Capture the cell that displays the provided text and extract its (x, y) central coordinate. 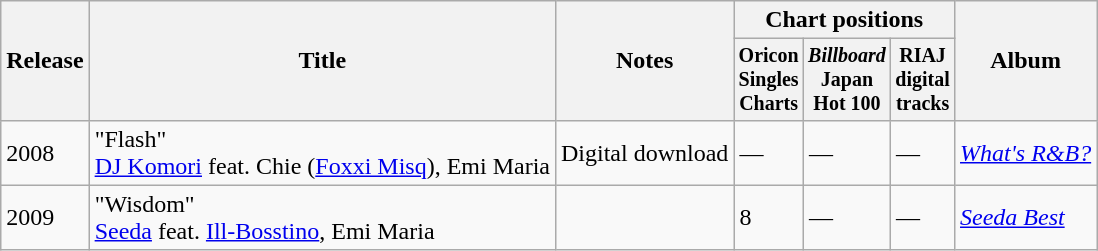
Billboard Japan Hot 100 (846, 80)
2008 (45, 152)
8 (768, 218)
Seeda Best (1025, 218)
"Flash"DJ Komori feat. Chie (Foxxi Misq), Emi Maria (322, 152)
What's R&B? (1025, 152)
Oricon Singles Charts (768, 80)
Digital download (644, 152)
Chart positions (844, 20)
"Wisdom"Seeda feat. Ill-Bosstino, Emi Maria (322, 218)
Title (322, 61)
2009 (45, 218)
RIAJ digital tracks (923, 80)
Album (1025, 61)
Release (45, 61)
Notes (644, 61)
